Determine the [x, y] coordinate at the center of the cell enclosing the given text.  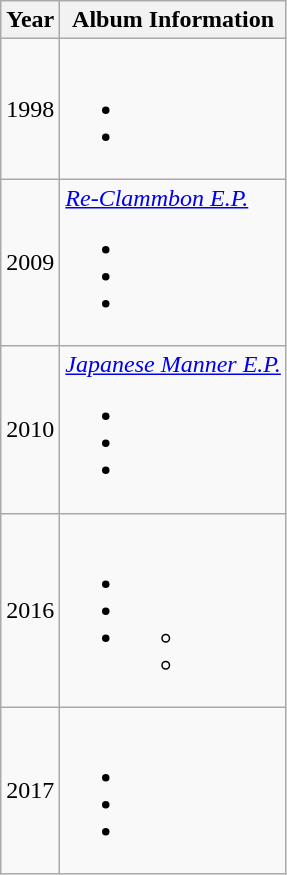
Re-Clammbon E.P. [174, 262]
2017 [30, 790]
Japanese Manner E.P. [174, 430]
1998 [30, 109]
2010 [30, 430]
Album Information [174, 20]
Year [30, 20]
2009 [30, 262]
2016 [30, 610]
